Return [X, Y] of the center of cell containing provided text 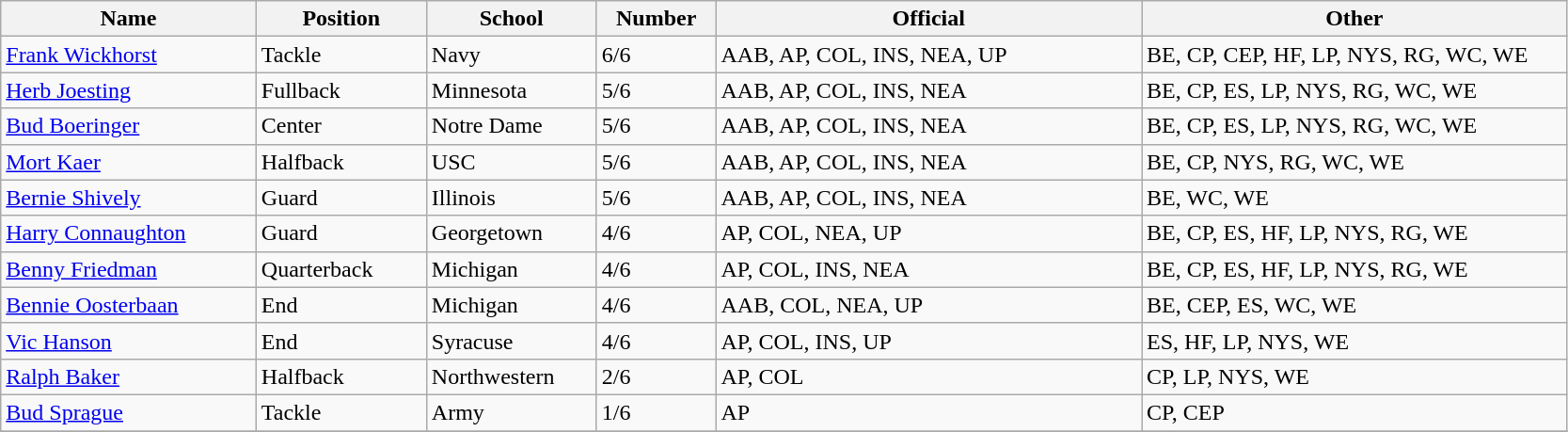
Syracuse [512, 341]
Navy [512, 55]
Other [1354, 19]
Minnesota [512, 90]
BE, CP, CEP, HF, LP, NYS, RG, WC, WE [1354, 55]
Ralph Baker [129, 376]
Fullback [341, 90]
Name [129, 19]
Illinois [512, 198]
Bernie Shively [129, 198]
6/6 [657, 55]
BE, CP, NYS, RG, WC, WE [1354, 162]
AP, COL, INS, UP [929, 341]
1/6 [657, 412]
ES, HF, LP, NYS, WE [1354, 341]
Official [929, 19]
Georgetown [512, 233]
Center [341, 126]
Bud Sprague [129, 412]
AP, COL [929, 376]
Position [341, 19]
AAB, AP, COL, INS, NEA, UP [929, 55]
Vic Hanson [129, 341]
Harry Connaughton [129, 233]
School [512, 19]
Benny Friedman [129, 269]
BE, CEP, ES, WC, WE [1354, 305]
Notre Dame [512, 126]
AP, COL, NEA, UP [929, 233]
CP, LP, NYS, WE [1354, 376]
Quarterback [341, 269]
2/6 [657, 376]
AP [929, 412]
Northwestern [512, 376]
Number [657, 19]
Mort Kaer [129, 162]
BE, WC, WE [1354, 198]
CP, CEP [1354, 412]
Frank Wickhorst [129, 55]
USC [512, 162]
AAB, COL, NEA, UP [929, 305]
AP, COL, INS, NEA [929, 269]
Bud Boeringer [129, 126]
Bennie Oosterbaan [129, 305]
Herb Joesting [129, 90]
Army [512, 412]
